Scan for the cell matching the given text and deliver its (X, Y) coordinate at center. 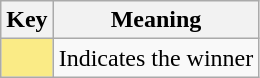
Key (27, 20)
Indicates the winner (156, 58)
Meaning (156, 20)
